Return [X, Y] of the center of cell containing provided text 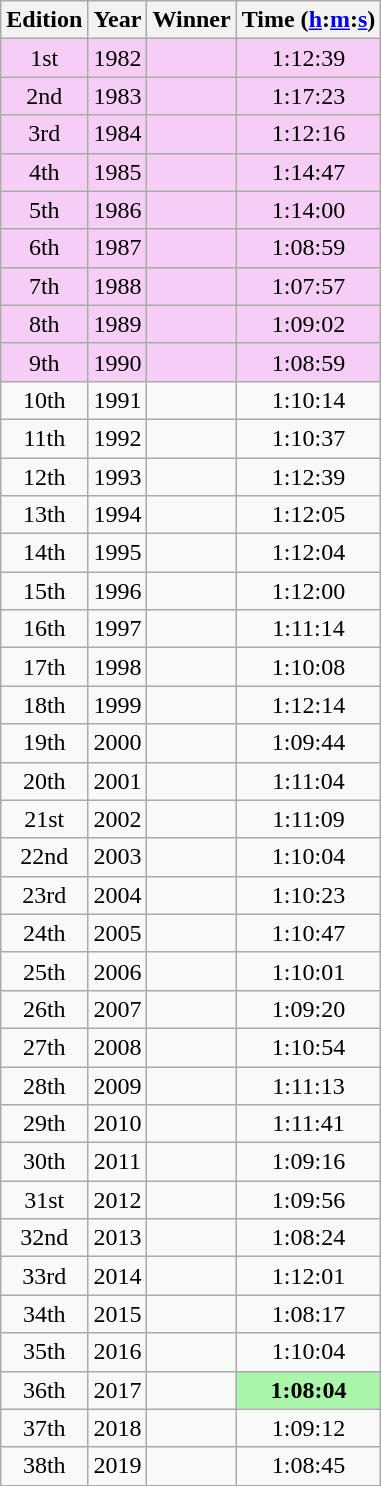
1983 [118, 96]
1988 [118, 286]
2006 [118, 971]
33rd [44, 1276]
1:12:00 [308, 591]
1:12:01 [308, 1276]
1986 [118, 210]
1995 [118, 553]
20th [44, 781]
16th [44, 629]
1997 [118, 629]
9th [44, 362]
6th [44, 248]
15th [44, 591]
1:10:01 [308, 971]
11th [44, 438]
1:11:09 [308, 819]
2015 [118, 1314]
1:11:14 [308, 629]
29th [44, 1124]
17th [44, 667]
1:11:04 [308, 781]
1994 [118, 515]
8th [44, 324]
1985 [118, 172]
2014 [118, 1276]
1993 [118, 477]
12th [44, 477]
1:14:00 [308, 210]
2011 [118, 1162]
1:07:57 [308, 286]
1:08:24 [308, 1238]
1984 [118, 134]
1:11:41 [308, 1124]
1996 [118, 591]
2016 [118, 1352]
2010 [118, 1124]
Edition [44, 20]
1999 [118, 705]
2008 [118, 1047]
10th [44, 400]
2003 [118, 857]
Time (h:m:s) [308, 20]
1:10:14 [308, 400]
36th [44, 1390]
1:09:44 [308, 743]
32nd [44, 1238]
1:10:54 [308, 1047]
2019 [118, 1466]
19th [44, 743]
1:17:23 [308, 96]
13th [44, 515]
1:14:47 [308, 172]
35th [44, 1352]
38th [44, 1466]
2013 [118, 1238]
26th [44, 1009]
1:09:12 [308, 1428]
22nd [44, 857]
1987 [118, 248]
1:12:14 [308, 705]
1:11:13 [308, 1085]
1998 [118, 667]
2004 [118, 895]
1:10:08 [308, 667]
1990 [118, 362]
2009 [118, 1085]
23rd [44, 895]
1989 [118, 324]
1st [44, 58]
2007 [118, 1009]
1:10:47 [308, 933]
1:12:04 [308, 553]
1:08:17 [308, 1314]
2002 [118, 819]
30th [44, 1162]
2nd [44, 96]
1992 [118, 438]
37th [44, 1428]
1991 [118, 400]
2000 [118, 743]
1:12:05 [308, 515]
2018 [118, 1428]
7th [44, 286]
4th [44, 172]
27th [44, 1047]
1:10:23 [308, 895]
2012 [118, 1200]
3rd [44, 134]
34th [44, 1314]
18th [44, 705]
2001 [118, 781]
21st [44, 819]
5th [44, 210]
Year [118, 20]
1:09:16 [308, 1162]
1:09:20 [308, 1009]
31st [44, 1200]
1982 [118, 58]
1:09:02 [308, 324]
1:08:04 [308, 1390]
1:10:37 [308, 438]
2005 [118, 933]
2017 [118, 1390]
24th [44, 933]
1:12:16 [308, 134]
14th [44, 553]
1:08:45 [308, 1466]
1:09:56 [308, 1200]
25th [44, 971]
Winner [192, 20]
28th [44, 1085]
